Return [X, Y] of the center of cell containing provided text 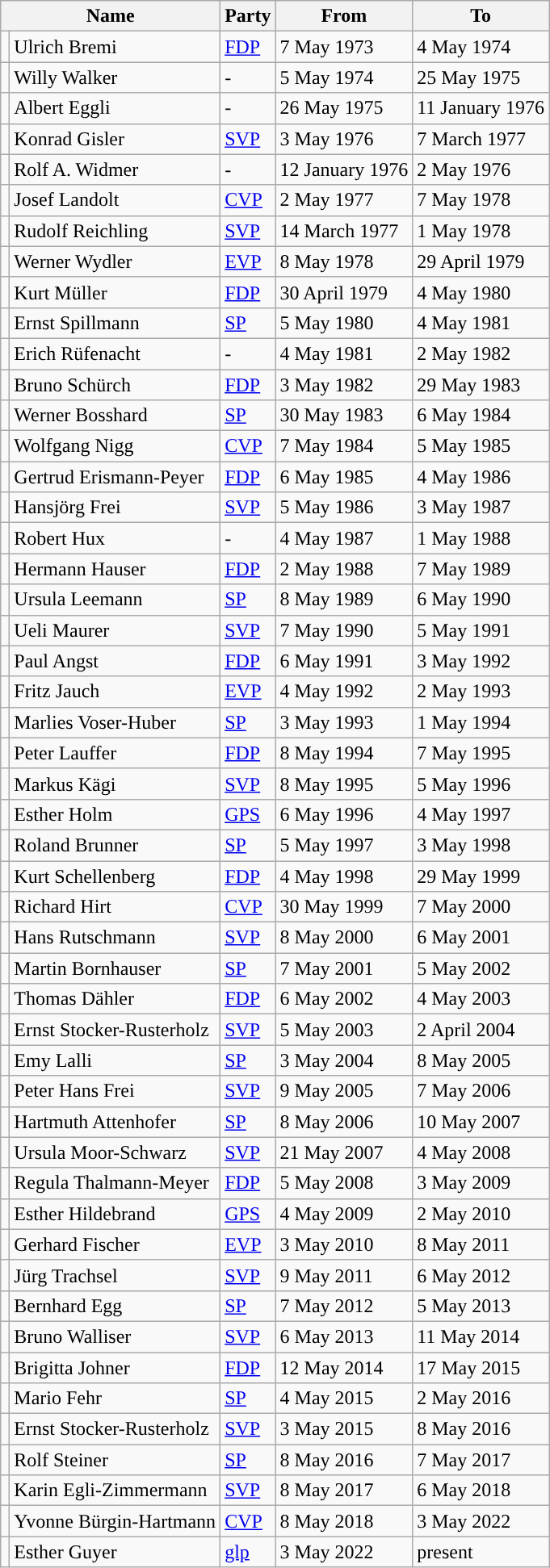
Josef Landolt [115, 200]
present [481, 1552]
Albert Eggli [115, 108]
7 May 1990 [344, 630]
6 May 1984 [481, 416]
3 May 1976 [344, 139]
7 May 1973 [344, 47]
4 May 1992 [344, 692]
Regula Thalmann-Meyer [115, 1183]
Ernst Spillmann [115, 323]
3 May 1992 [481, 661]
5 May 1980 [344, 323]
14 March 1977 [344, 231]
3 May 1987 [481, 508]
7 May 2001 [344, 968]
Hartmuth Attenhofer [115, 1122]
7 May 2006 [481, 1091]
7 March 1977 [481, 139]
Yvonne Bürgin-Hartmann [115, 1521]
4 May 1998 [344, 876]
30 April 1979 [344, 292]
3 May 2015 [344, 1429]
5 May 2008 [344, 1183]
Marlies Voser-Huber [115, 722]
Brigitta Johner [115, 1368]
4 May 2015 [344, 1399]
9 May 2005 [344, 1091]
5 May 1986 [344, 508]
21 May 2007 [344, 1152]
7 May 1978 [481, 200]
8 May 2017 [344, 1491]
Ursula Leemann [115, 600]
7 May 2012 [344, 1306]
Richard Hirt [115, 907]
Martin Bornhauser [115, 968]
From [344, 16]
Emy Lalli [115, 1060]
Rolf A. Widmer [115, 169]
7 May 1989 [481, 569]
Werner Bosshard [115, 416]
8 May 1995 [344, 784]
5 May 2002 [481, 968]
4 May 1997 [481, 814]
Ursula Moor-Schwarz [115, 1152]
17 May 2015 [481, 1368]
6 May 1990 [481, 600]
1 May 1978 [481, 231]
Party [248, 16]
To [481, 16]
Ueli Maurer [115, 630]
2 May 1988 [344, 569]
4 May 2008 [481, 1152]
30 May 1999 [344, 907]
Name [111, 16]
Mario Fehr [115, 1399]
Karin Egli-Zimmermann [115, 1491]
3 May 2010 [344, 1244]
Roland Brunner [115, 845]
Hans Rutschmann [115, 938]
Gertrud Erismann-Peyer [115, 477]
5 May 1997 [344, 845]
30 May 1983 [344, 416]
6 May 1996 [344, 814]
6 May 1991 [344, 661]
Kurt Müller [115, 292]
3 May 1998 [481, 845]
29 May 1983 [481, 385]
6 May 2002 [344, 999]
Hansjörg Frei [115, 508]
Paul Angst [115, 661]
11 January 1976 [481, 108]
11 May 2014 [481, 1336]
6 May 2013 [344, 1336]
Esther Holm [115, 814]
2 May 1993 [481, 692]
5 May 1974 [344, 77]
5 May 2013 [481, 1306]
2 May 1982 [481, 353]
Thomas Dähler [115, 999]
Markus Kägi [115, 784]
4 May 2009 [344, 1214]
4 May 1986 [481, 477]
8 May 2011 [481, 1244]
Esther Guyer [115, 1552]
4 May 1980 [481, 292]
2 April 2004 [481, 1030]
Wolfgang Nigg [115, 446]
Kurt Schellenberg [115, 876]
Rudolf Reichling [115, 231]
3 May 2009 [481, 1183]
Robert Hux [115, 538]
Peter Hans Frei [115, 1091]
6 May 2018 [481, 1491]
12 May 2014 [344, 1368]
8 May 1989 [344, 600]
5 May 1991 [481, 630]
7 May 2000 [481, 907]
29 May 1999 [481, 876]
3 May 1982 [344, 385]
5 May 1996 [481, 784]
6 May 2012 [481, 1275]
Willy Walker [115, 77]
1 May 1988 [481, 538]
3 May 2004 [344, 1060]
8 May 2005 [481, 1060]
3 May 1993 [344, 722]
Bruno Walliser [115, 1336]
Gerhard Fischer [115, 1244]
7 May 1995 [481, 753]
7 May 2017 [481, 1460]
Esther Hildebrand [115, 1214]
Bernhard Egg [115, 1306]
4 May 1987 [344, 538]
26 May 1975 [344, 108]
2 May 1977 [344, 200]
8 May 1994 [344, 753]
8 May 2018 [344, 1521]
4 May 2003 [481, 999]
9 May 2011 [344, 1275]
8 May 2006 [344, 1122]
Erich Rüfenacht [115, 353]
6 May 1985 [344, 477]
Konrad Gisler [115, 139]
4 May 1974 [481, 47]
5 May 2003 [344, 1030]
2 May 1976 [481, 169]
25 May 1975 [481, 77]
Rolf Steiner [115, 1460]
1 May 1994 [481, 722]
2 May 2016 [481, 1399]
5 May 1985 [481, 446]
29 April 1979 [481, 261]
8 May 2000 [344, 938]
Fritz Jauch [115, 692]
12 January 1976 [344, 169]
7 May 1984 [344, 446]
Werner Wydler [115, 261]
Bruno Schürch [115, 385]
Peter Lauffer [115, 753]
10 May 2007 [481, 1122]
Jürg Trachsel [115, 1275]
8 May 1978 [344, 261]
glp [248, 1552]
2 May 2010 [481, 1214]
Ulrich Bremi [115, 47]
Hermann Hauser [115, 569]
6 May 2001 [481, 938]
